Locate the cell with the specified text and output its (X, Y) center coordinate. 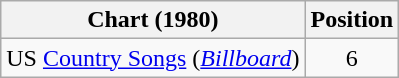
US Country Songs (Billboard) (153, 58)
Chart (1980) (153, 20)
6 (352, 58)
Position (352, 20)
